Scan for the cell matching the given text and deliver its [X, Y] coordinate at center. 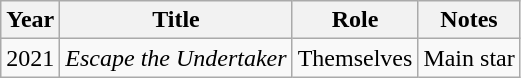
2021 [30, 58]
Notes [469, 20]
Role [355, 20]
Themselves [355, 58]
Escape the Undertaker [176, 58]
Title [176, 20]
Year [30, 20]
Main star [469, 58]
